Capture the cell that displays the provided text and extract its (x, y) central coordinate. 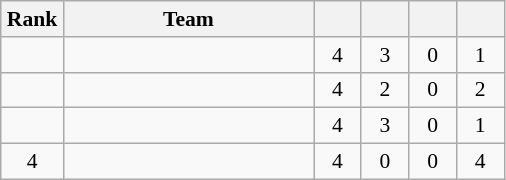
Rank (32, 19)
Team (188, 19)
